Detect which cell encompasses the target text, then output its (X, Y) center coordinate. 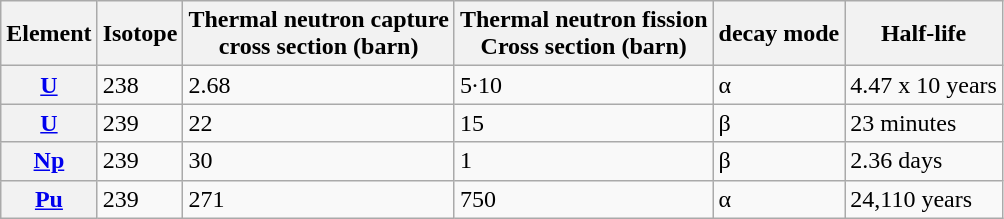
1 (584, 161)
Element (49, 34)
5·10 (584, 85)
4.47 x 10 years (924, 85)
Isotope (140, 34)
15 (584, 123)
Thermal neutron fission Cross section (barn) (584, 34)
Np (49, 161)
23 minutes (924, 123)
Half-life (924, 34)
30 (319, 161)
271 (319, 199)
Pu (49, 199)
Thermal neutron capturecross section (barn) (319, 34)
2.36 days (924, 161)
24,110 years (924, 199)
238 (140, 85)
22 (319, 123)
decay mode (779, 34)
2.68 (319, 85)
750 (584, 199)
